Determine the (X, Y) coordinate at the center of the cell enclosing the given text.  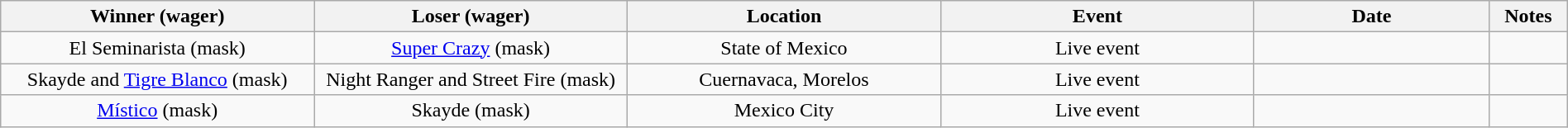
Místico (mask) (157, 111)
Location (784, 17)
El Seminarista (mask) (157, 48)
Date (1371, 17)
Loser (wager) (471, 17)
Notes (1528, 17)
Winner (wager) (157, 17)
Night Ranger and Street Fire (mask) (471, 79)
Skayde (mask) (471, 111)
Skayde and Tigre Blanco (mask) (157, 79)
State of Mexico (784, 48)
Event (1097, 17)
Super Crazy (mask) (471, 48)
Cuernavaca, Morelos (784, 79)
Mexico City (784, 111)
